Find where the given text appears and provide that cell's center as (x, y) coordinate. 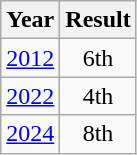
2012 (30, 58)
4th (98, 96)
Result (98, 20)
2024 (30, 134)
Year (30, 20)
6th (98, 58)
2022 (30, 96)
8th (98, 134)
